Return [x, y] of the center of cell containing provided text 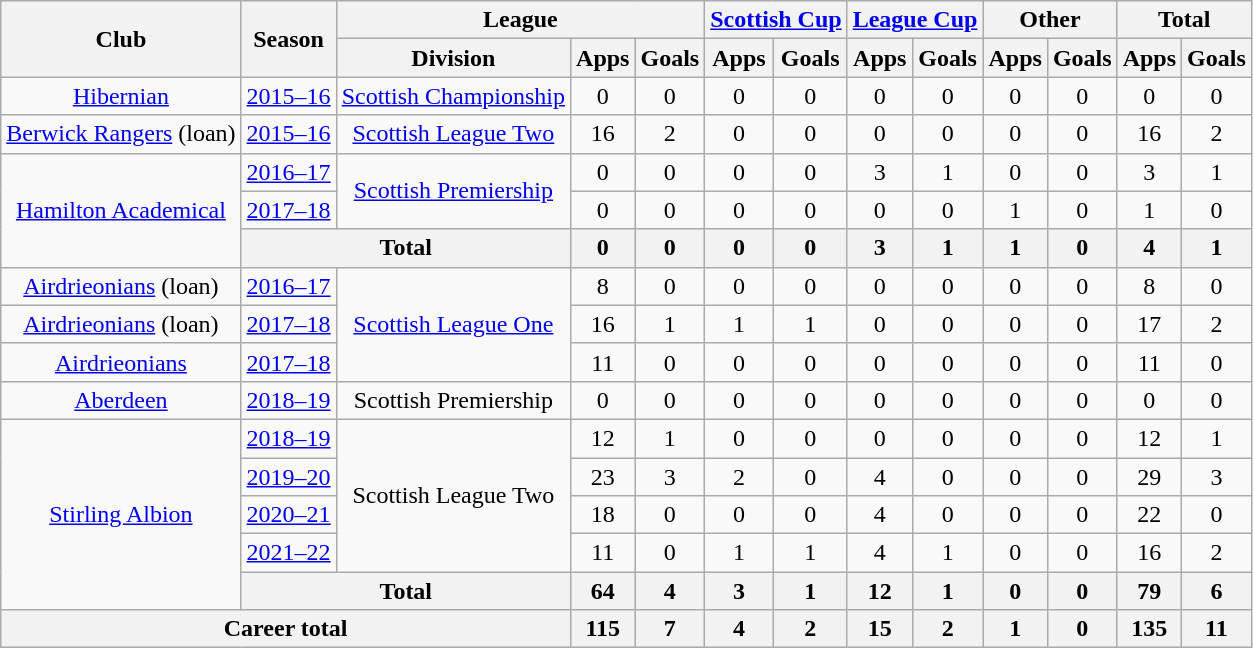
Hibernian [121, 96]
29 [1149, 477]
2021–22 [288, 553]
135 [1149, 629]
Berwick Rangers (loan) [121, 134]
Stirling Albion [121, 514]
League Cup [915, 20]
22 [1149, 515]
League [520, 20]
23 [603, 477]
Scottish League One [453, 324]
Division [453, 58]
Aberdeen [121, 400]
Scottish Cup [776, 20]
Season [288, 39]
Club [121, 39]
Hamilton Academical [121, 210]
17 [1149, 324]
115 [603, 629]
Career total [286, 629]
6 [1217, 591]
Scottish Championship [453, 96]
2020–21 [288, 515]
15 [880, 629]
Other [1050, 20]
7 [670, 629]
2019–20 [288, 477]
18 [603, 515]
64 [603, 591]
Airdrieonians [121, 362]
79 [1149, 591]
